For the text-containing cell, return its midpoint in [x, y] coordinate format. 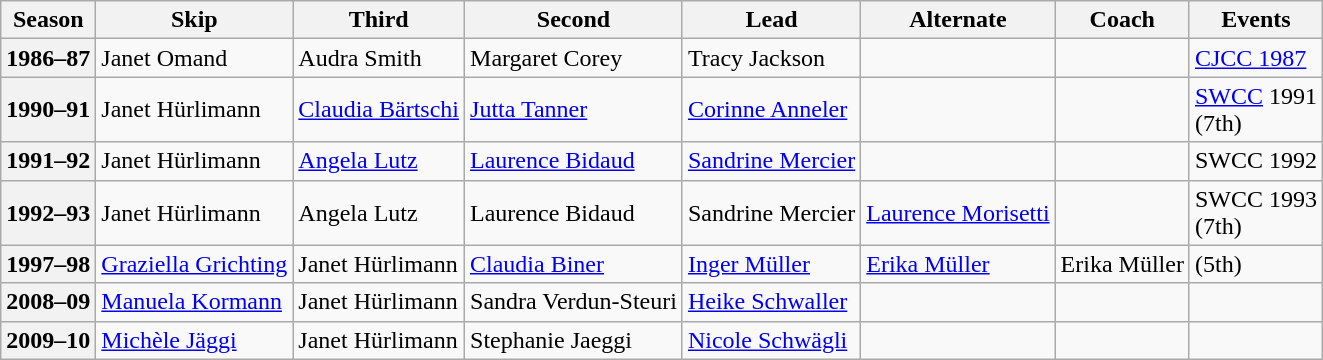
Alternate [958, 20]
Tracy Jackson [771, 58]
2008–09 [48, 302]
SWCC 1992 [1256, 161]
Claudia Biner [574, 264]
Corinne Anneler [771, 110]
Skip [194, 20]
Nicole Schwägli [771, 340]
1992–93 [48, 212]
Inger Müller [771, 264]
1990–91 [48, 110]
2009–10 [48, 340]
Stephanie Jaeggi [574, 340]
Claudia Bärtschi [379, 110]
Season [48, 20]
Second [574, 20]
1986–87 [48, 58]
Events [1256, 20]
Heike Schwaller [771, 302]
1997–98 [48, 264]
Manuela Kormann [194, 302]
1991–92 [48, 161]
CJCC 1987 [1256, 58]
Coach [1122, 20]
Margaret Corey [574, 58]
Laurence Morisetti [958, 212]
(5th) [1256, 264]
Audra Smith [379, 58]
Lead [771, 20]
SWCC 1991 (7th) [1256, 110]
Graziella Grichting [194, 264]
Michèle Jäggi [194, 340]
Sandra Verdun-Steuri [574, 302]
Third [379, 20]
Jutta Tanner [574, 110]
Janet Omand [194, 58]
SWCC 1993 (7th) [1256, 212]
